Capture the cell that displays the provided text and extract its (X, Y) central coordinate. 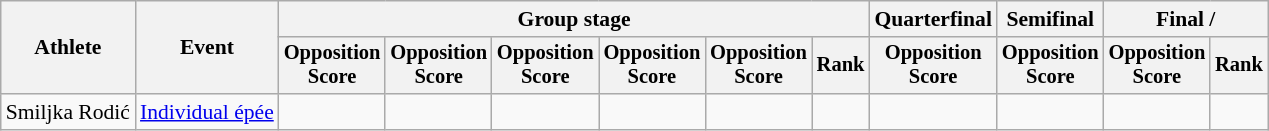
Athlete (68, 48)
Individual épée (207, 112)
Group stage (574, 19)
Quarterfinal (933, 19)
Semifinal (1050, 19)
Smiljka Rodić (68, 112)
Event (207, 48)
Final / (1186, 19)
